Scan for the cell matching the given text and deliver its [X, Y] coordinate at center. 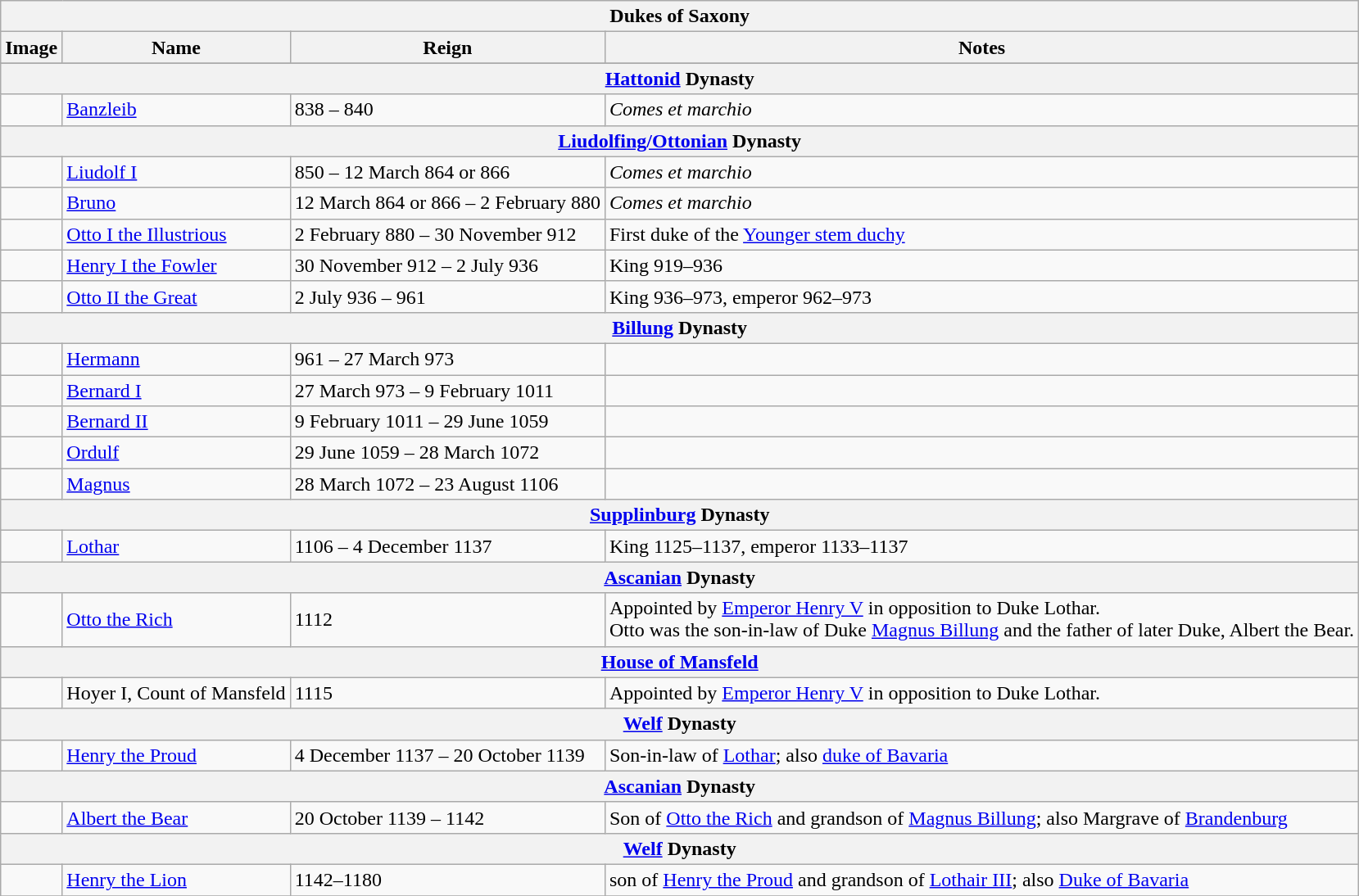
28 March 1072 – 23 August 1106 [447, 484]
2 July 936 – 961 [447, 296]
30 November 912 – 2 July 936 [447, 265]
King 936–973, emperor 962–973 [981, 296]
Ordulf [176, 453]
Supplinburg Dynasty [680, 515]
Hermann [176, 359]
9 February 1011 – 29 June 1059 [447, 422]
12 March 864 or 866 – 2 February 880 [447, 203]
Lothar [176, 546]
4 December 1137 – 20 October 1139 [447, 755]
1106 – 4 December 1137 [447, 546]
850 – 12 March 864 or 866 [447, 172]
Image [31, 48]
Bernard II [176, 422]
Magnus [176, 484]
Otto II the Great [176, 296]
First duke of the Younger stem duchy [981, 234]
Son of Otto the Rich and grandson of Magnus Billung; also Margrave of Brandenburg [981, 817]
961 – 27 March 973 [447, 359]
Hoyer I, Count of Mansfeld [176, 693]
Henry I the Fowler [176, 265]
1142–1180 [447, 880]
1112 [447, 619]
Albert the Bear [176, 817]
King 1125–1137, emperor 1133–1137 [981, 546]
Billung Dynasty [680, 328]
1115 [447, 693]
Appointed by Emperor Henry V in opposition to Duke Lothar. [981, 693]
Bruno [176, 203]
Bernard I [176, 391]
Banzleib [176, 110]
Name [176, 48]
Henry the Lion [176, 880]
Otto the Rich [176, 619]
son of Henry the Proud and grandson of Lothair III; also Duke of Bavaria [981, 880]
2 February 880 – 30 November 912 [447, 234]
Liudolf I [176, 172]
27 March 973 – 9 February 1011 [447, 391]
Dukes of Saxony [680, 16]
House of Mansfeld [680, 662]
Notes [981, 48]
838 – 840 [447, 110]
Henry the Proud [176, 755]
Hattonid Dynasty [680, 79]
Son-in-law of Lothar; also duke of Bavaria [981, 755]
Liudolfing/Ottonian Dynasty [680, 141]
20 October 1139 – 1142 [447, 817]
29 June 1059 – 28 March 1072 [447, 453]
King 919–936 [981, 265]
Reign [447, 48]
Otto I the Illustrious [176, 234]
